Return the [x, y] coordinate for the center point of the cell that contains the specified text.  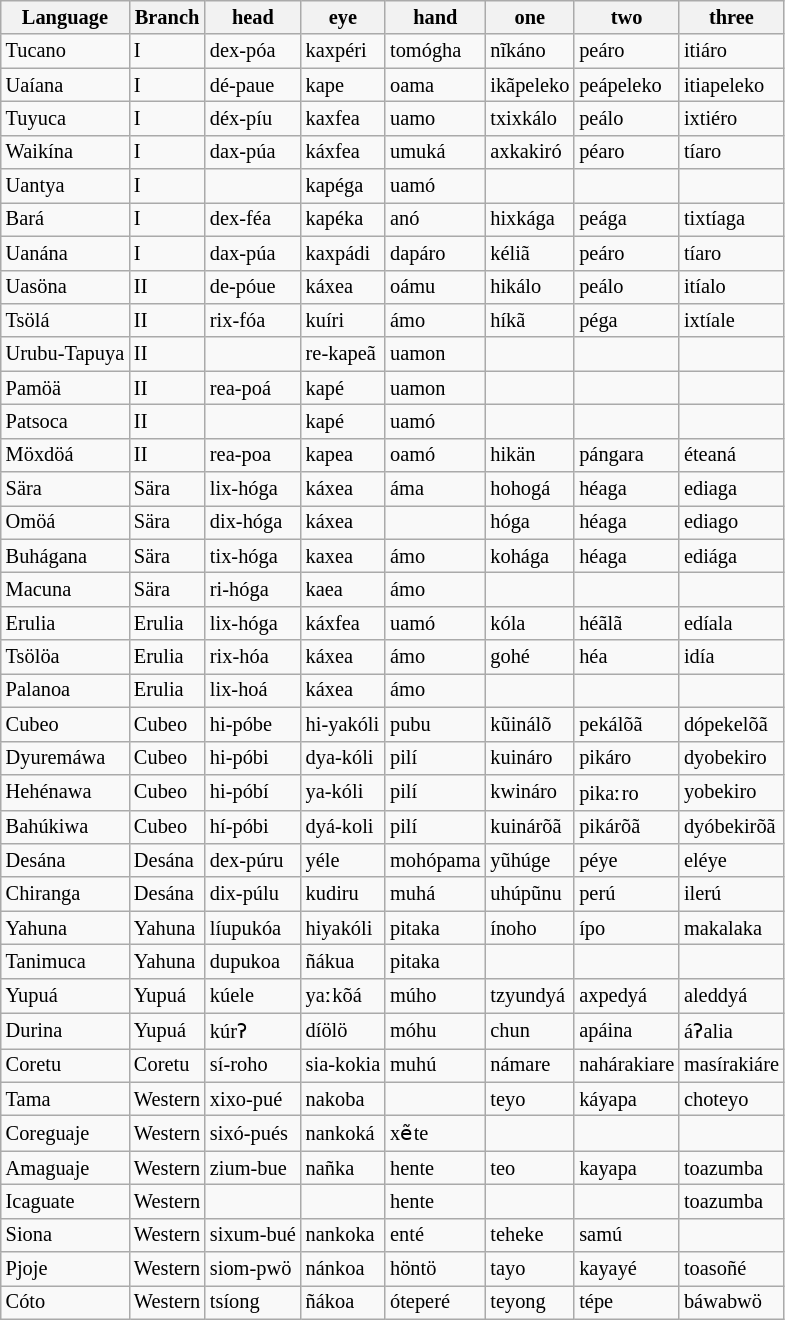
nankoká [343, 1134]
kúele [253, 996]
makalaka [732, 928]
kapéga [343, 186]
óteperé [435, 1302]
dex-púru [253, 860]
axpedyá [626, 996]
pikaːro [626, 792]
Omöá [65, 522]
ediága [732, 556]
kuíri [343, 320]
Dyuremáwa [65, 758]
tépe [626, 1302]
Möxdöá [65, 455]
ediaga [732, 489]
Language [65, 17]
kaea [343, 589]
umuká [435, 152]
ikãpeleko [530, 85]
dópekelõã [732, 724]
hiyakóli [343, 928]
sia-kokia [343, 1065]
kúrʔ [253, 1030]
rix-hóa [253, 657]
Icaguate [65, 1201]
ípo [626, 928]
kayayé [626, 1269]
ixtiéro [732, 118]
eléye [732, 860]
kéliã [530, 253]
de-póue [253, 287]
höntö [435, 1269]
hixkága [530, 219]
nañka [343, 1168]
Buhágana [65, 556]
báwabwö [732, 1302]
mohópama [435, 860]
Uanána [65, 253]
pikárõã [626, 827]
déx-píu [253, 118]
uamo [435, 118]
kaxea [343, 556]
xẽte [435, 1134]
námare [530, 1065]
ixtíale [732, 320]
Hehénawa [65, 792]
rix-fóa [253, 320]
dyá-koli [343, 827]
líupukóa [253, 928]
dix-hóga [253, 522]
hand [435, 17]
pekálõã [626, 724]
rea-poá [253, 388]
siom-pwö [253, 1269]
teheke [530, 1235]
Bahúkiwa [65, 827]
itiapeleko [732, 85]
aleddyá [732, 996]
anó [435, 219]
híkã [530, 320]
axkakiró [530, 152]
choteyo [732, 1099]
peápeleko [626, 85]
toasoñé [732, 1269]
Tuyuca [65, 118]
Cóto [65, 1302]
éteaná [732, 455]
sixó-pués [253, 1134]
hikän [530, 455]
hi-póbi [253, 758]
kape [343, 85]
tayo [530, 1269]
enté [435, 1235]
yobekiro [732, 792]
ilerú [732, 894]
kayapa [626, 1168]
Macuna [65, 589]
kóla [530, 623]
zium-bue [253, 1168]
Tsölá [65, 320]
nakoba [343, 1099]
kũinálõ [530, 724]
Uantya [65, 186]
hóga [530, 522]
pikáro [626, 758]
hí-póbi [253, 827]
perú [626, 894]
nĩkáno [530, 51]
teo [530, 1168]
hi-yakóli [343, 724]
hi-póbí [253, 792]
teyo [530, 1099]
samú [626, 1235]
ñákoa [343, 1302]
kaxpádi [343, 253]
itíalo [732, 287]
one [530, 17]
Uaíana [65, 85]
Chiranga [65, 894]
Uasöna [65, 287]
re-kapeã [343, 354]
dyobekiro [732, 758]
héa [626, 657]
hikálo [530, 287]
dapáro [435, 253]
kuinárõã [530, 827]
edíala [732, 623]
xixo-pué [253, 1099]
hohogá [530, 489]
yéle [343, 860]
móhu [435, 1030]
péye [626, 860]
tix-hóga [253, 556]
tzyundyá [530, 996]
eye [343, 17]
Tanimuca [65, 961]
Branch [167, 17]
muhú [435, 1065]
uhúpũnu [530, 894]
tomógha [435, 51]
yaːkõá [343, 996]
káyapa [626, 1099]
two [626, 17]
áma [435, 489]
pubu [435, 724]
dix-púlu [253, 894]
txixkálo [530, 118]
tsíong [253, 1302]
díölö [343, 1030]
dex-póa [253, 51]
oama [435, 85]
múho [435, 996]
ri-hóga [253, 589]
Urubu-Tapuya [65, 354]
hi-póbe [253, 724]
Palanoa [65, 690]
dé-paue [253, 85]
kwináro [530, 792]
rea-poa [253, 455]
péaro [626, 152]
ñákua [343, 961]
lix-hoá [253, 690]
peága [626, 219]
Durina [65, 1030]
Patsoca [65, 421]
Pjoje [65, 1269]
gohé [530, 657]
héãlã [626, 623]
dex-féa [253, 219]
dya-kóli [343, 758]
nahárakiare [626, 1065]
chun [530, 1030]
Siona [65, 1235]
apáina [626, 1030]
ediago [732, 522]
oámu [435, 287]
idía [732, 657]
dyóbekirõã [732, 827]
itiáro [732, 51]
kaxfea [343, 118]
nánkoa [343, 1269]
three [732, 17]
Tama [65, 1099]
kudiru [343, 894]
head [253, 17]
nankoka [343, 1235]
sí-roho [253, 1065]
yũhúge [530, 860]
tixtíaga [732, 219]
Pamöä [65, 388]
ínoho [530, 928]
teyong [530, 1302]
Waikína [65, 152]
Amaguaje [65, 1168]
Bará [65, 219]
kaxpéri [343, 51]
kuináro [530, 758]
Coreguaje [65, 1134]
pángara [626, 455]
muhá [435, 894]
masírakiáre [732, 1065]
kapéka [343, 219]
ya-kóli [343, 792]
áʔalia [732, 1030]
Tsölöa [65, 657]
péga [626, 320]
kohága [530, 556]
dupukoa [253, 961]
oamó [435, 455]
kapea [343, 455]
Tucano [65, 51]
sixum-bué [253, 1235]
